Scan for the cell matching the given text and deliver its (x, y) coordinate at center. 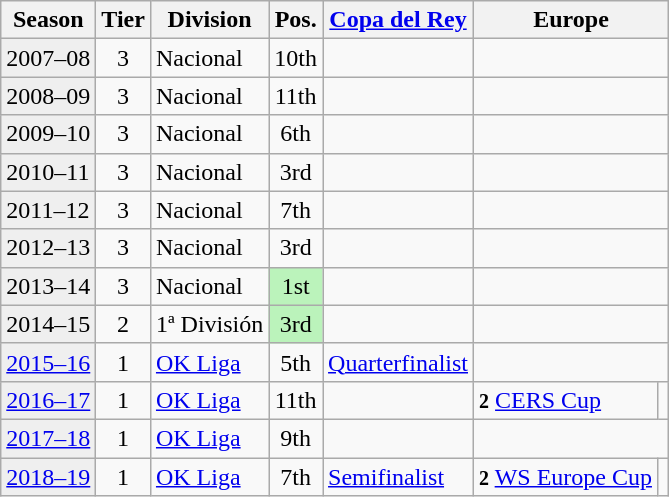
Division (209, 20)
10th (296, 58)
Season (48, 20)
2008–09 (48, 96)
Pos. (296, 20)
5th (296, 362)
2 CERS Cup (566, 400)
2011–12 (48, 210)
6th (296, 134)
2017–18 (48, 438)
Semifinalist (398, 477)
1st (296, 286)
2010–11 (48, 172)
2 WS Europe Cup (566, 477)
1ª División (209, 324)
2007–08 (48, 58)
Tier (124, 20)
2014–15 (48, 324)
2012–13 (48, 248)
Europe (572, 20)
2015–16 (48, 362)
2016–17 (48, 400)
2 (124, 324)
2018–19 (48, 477)
2013–14 (48, 286)
2009–10 (48, 134)
9th (296, 438)
Copa del Rey (398, 20)
Quarterfinalist (398, 362)
